Output the (X, Y) coordinate of the center of the cell containing the given text.  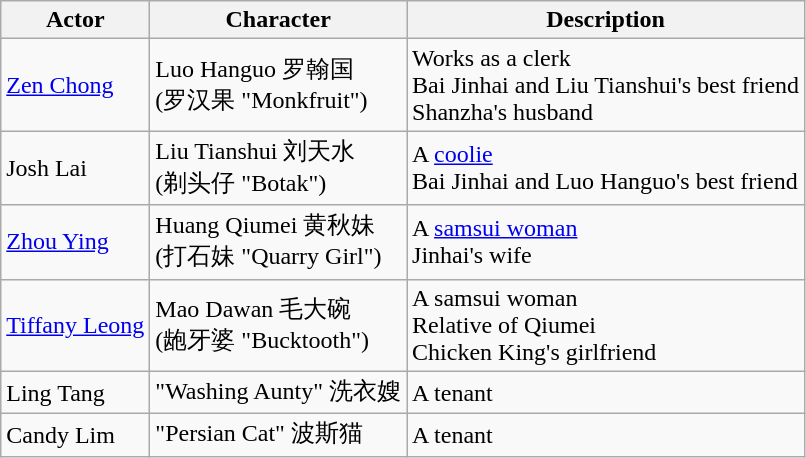
Description (606, 20)
A samsui womanJinhai's wife (606, 242)
"Persian Cat" 波斯猫 (278, 436)
Josh Lai (76, 168)
Mao Dawan 毛大碗(龅牙婆 "Bucktooth") (278, 325)
Candy Lim (76, 436)
Huang Qiumei 黄秋妹(打石妹 "Quarry Girl") (278, 242)
Character (278, 20)
Zhou Ying (76, 242)
Zen Chong (76, 85)
Liu Tianshui 刘天水(剃头仔 "Botak") (278, 168)
Luo Hanguo 罗翰国(罗汉果 "Monkfruit") (278, 85)
Tiffany Leong (76, 325)
Works as a clerkBai Jinhai and Liu Tianshui's best friendShanzha's husband (606, 85)
A samsui womanRelative of QiumeiChicken King's girlfriend (606, 325)
Ling Tang (76, 392)
Actor (76, 20)
A coolieBai Jinhai and Luo Hanguo's best friend (606, 168)
"Washing Aunty" 洗衣嫂 (278, 392)
